Detect which cell encompasses the target text, then output its (X, Y) center coordinate. 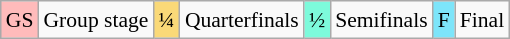
½ (317, 20)
Semifinals (381, 20)
F (444, 20)
Quarterfinals (242, 20)
Final (482, 20)
Group stage (96, 20)
GS (20, 20)
¼ (166, 20)
